Capture the cell that displays the provided text and extract its [X, Y] central coordinate. 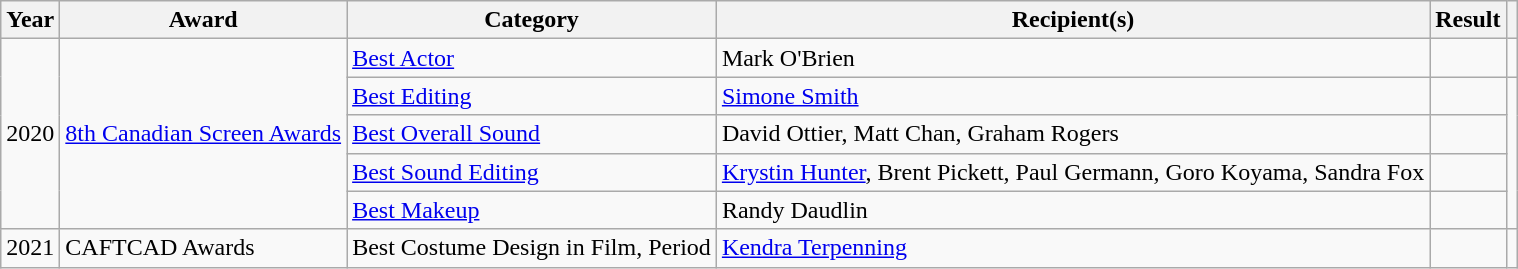
8th Canadian Screen Awards [204, 134]
Best Costume Design in Film, Period [532, 248]
Best Makeup [532, 210]
Kendra Terpenning [1072, 248]
Best Sound Editing [532, 172]
Mark O'Brien [1072, 58]
2020 [30, 134]
Best Editing [532, 96]
Simone Smith [1072, 96]
Category [532, 20]
Best Actor [532, 58]
2021 [30, 248]
Award [204, 20]
Krystin Hunter, Brent Pickett, Paul Germann, Goro Koyama, Sandra Fox [1072, 172]
Randy Daudlin [1072, 210]
Recipient(s) [1072, 20]
CAFTCAD Awards [204, 248]
Result [1468, 20]
Year [30, 20]
Best Overall Sound [532, 134]
David Ottier, Matt Chan, Graham Rogers [1072, 134]
